Extract the (x, y) coordinate from the center of the cell holding the provided text.  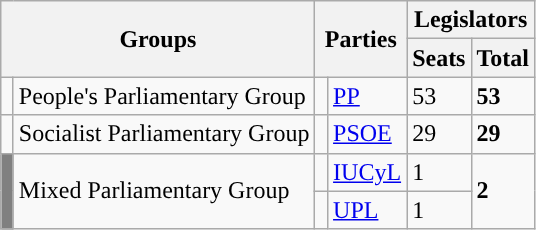
Legislators (471, 20)
Total (503, 58)
Groups (158, 39)
Parties (361, 39)
People's Parliamentary Group (164, 96)
UPL (368, 210)
Socialist Parliamentary Group (164, 134)
PP (368, 96)
IUCyL (368, 172)
Seats (439, 58)
2 (503, 191)
PSOE (368, 134)
Mixed Parliamentary Group (164, 191)
